For the text-containing cell, return its midpoint in (x, y) coordinate format. 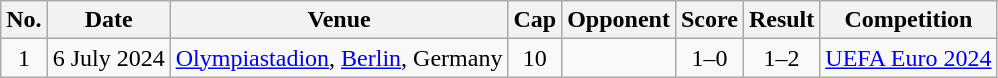
Cap (535, 20)
Venue (339, 20)
Date (108, 20)
Competition (908, 20)
Olympiastadion, Berlin, Germany (339, 58)
Opponent (619, 20)
UEFA Euro 2024 (908, 58)
No. (24, 20)
10 (535, 58)
6 July 2024 (108, 58)
Score (709, 20)
Result (781, 20)
1 (24, 58)
1–2 (781, 58)
1–0 (709, 58)
